From the cell containing the given text, extract its center point as [x, y] coordinate. 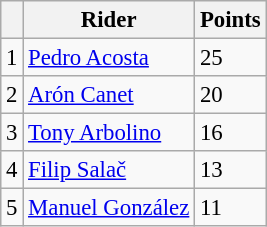
3 [12, 133]
Points [230, 20]
13 [230, 170]
Pedro Acosta [109, 58]
11 [230, 208]
Manuel González [109, 208]
5 [12, 208]
20 [230, 95]
Arón Canet [109, 95]
16 [230, 133]
4 [12, 170]
2 [12, 95]
Rider [109, 20]
Tony Arbolino [109, 133]
1 [12, 58]
25 [230, 58]
Filip Salač [109, 170]
